Locate the cell with the specified text and output its [x, y] center coordinate. 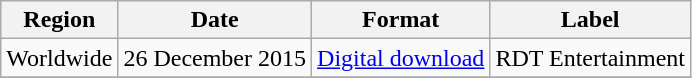
Date [215, 20]
26 December 2015 [215, 58]
Region [60, 20]
RDT Entertainment [590, 58]
Worldwide [60, 58]
Label [590, 20]
Format [401, 20]
Digital download [401, 58]
